Return the (x, y) coordinate for the center point of the cell that contains the specified text.  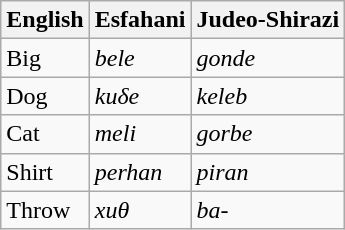
xuθ (140, 210)
perhan (140, 172)
meli (140, 134)
ba- (268, 210)
Throw (45, 210)
gorbe (268, 134)
keleb (268, 96)
bele (140, 58)
piran (268, 172)
Shirt (45, 172)
Esfahani (140, 20)
Dog (45, 96)
English (45, 20)
Judeo-Shirazi (268, 20)
Cat (45, 134)
Big (45, 58)
kuδe (140, 96)
gonde (268, 58)
